Find where the given text appears and provide that cell's center as (x, y) coordinate. 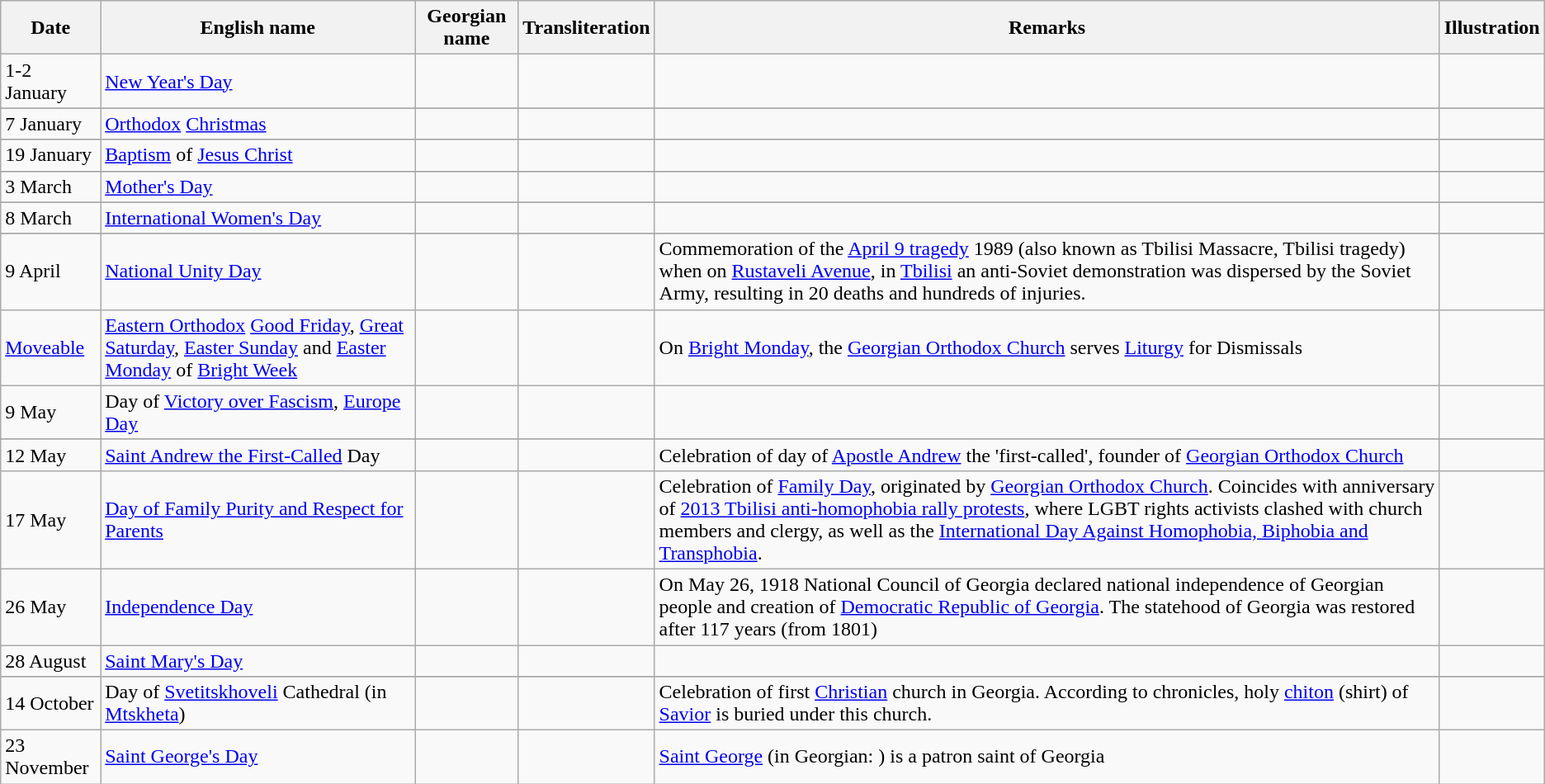
On Bright Monday, the Georgian Orthodox Church serves Liturgy for Dismissals (1047, 347)
Georgian name (467, 28)
Celebration of day of Apostle Andrew the 'first-called', founder of Georgian Orthodox Church (1047, 455)
Remarks (1047, 28)
Moveable (51, 347)
Day of Family Purity and Respect for Parents (257, 520)
National Unity Day (257, 272)
12 May (51, 455)
3 March (51, 187)
7 January (51, 124)
Celebration of first Christian church in Georgia. According to chronicles, holy chiton (shirt) of Savior is buried under this church. (1047, 703)
Independence Day (257, 607)
Saint Andrew the First-Called Day (257, 455)
Day of Svetitskhoveli Cathedral (in Mtskheta) (257, 703)
9 April (51, 272)
Mother's Day (257, 187)
Baptism of Jesus Christ (257, 155)
Eastern Orthodox Good Friday, Great Saturday, Easter Sunday and Easter Monday of Bright Week (257, 347)
Orthodox Christmas (257, 124)
International Women's Day (257, 218)
19 January (51, 155)
17 May (51, 520)
Transliteration (586, 28)
Saint George (in Georgian: ) is a patron saint of Georgia (1047, 758)
28 August (51, 661)
Date (51, 28)
New Year's Day (257, 81)
Illustration (1492, 28)
23 November (51, 758)
Day of Victory over Fascism, Europe Day (257, 413)
8 March (51, 218)
1-2 January (51, 81)
Saint Mary's Day (257, 661)
14 October (51, 703)
English name (257, 28)
Saint George's Day (257, 758)
9 May (51, 413)
26 May (51, 607)
